Scan for the cell matching the given text and deliver its (x, y) coordinate at center. 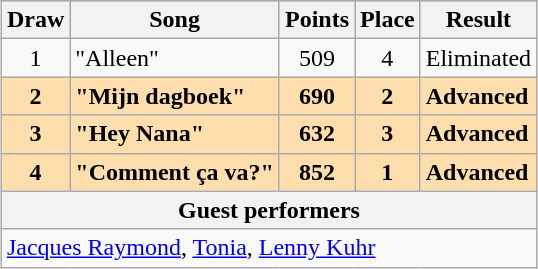
632 (316, 134)
"Mijn dagboek" (175, 96)
690 (316, 96)
Points (316, 20)
Result (478, 20)
509 (316, 58)
"Comment ça va?" (175, 172)
"Alleen" (175, 58)
Place (388, 20)
852 (316, 172)
Eliminated (478, 58)
"Hey Nana" (175, 134)
Song (175, 20)
Guest performers (268, 210)
Draw (35, 20)
Jacques Raymond, Tonia, Lenny Kuhr (268, 248)
